Detect which cell encompasses the target text, then output its (X, Y) center coordinate. 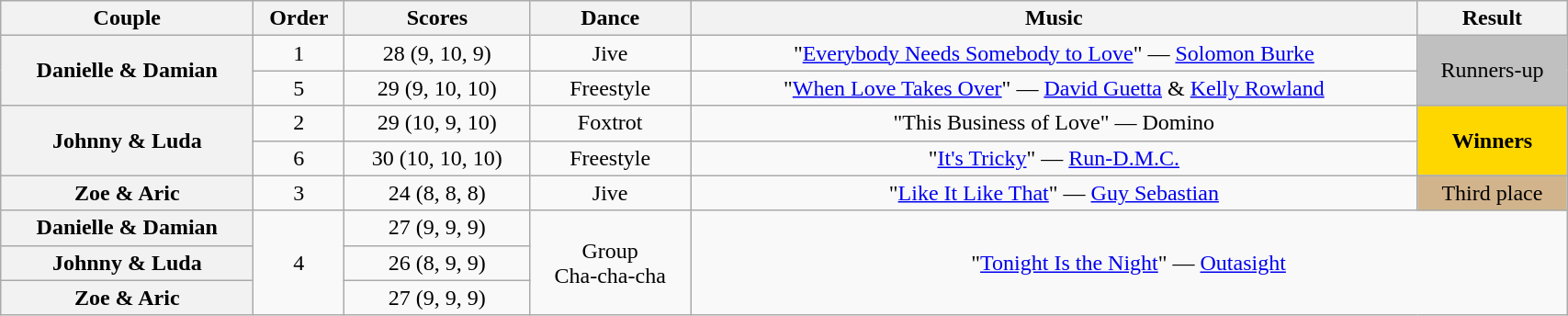
1 (299, 53)
GroupCha-cha-cha (610, 263)
"When Love Takes Over" — David Guetta & Kelly Rowland (1055, 88)
"This Business of Love" — Domino (1055, 123)
Dance (610, 18)
Music (1055, 18)
4 (299, 263)
29 (10, 9, 10) (437, 123)
28 (9, 10, 9) (437, 53)
5 (299, 88)
30 (10, 10, 10) (437, 158)
29 (9, 10, 10) (437, 88)
Foxtrot (610, 123)
Order (299, 18)
"Like It Like That" — Guy Sebastian (1055, 193)
Runners-up (1492, 71)
6 (299, 158)
"It's Tricky" — Run-D.M.C. (1055, 158)
Third place (1492, 193)
3 (299, 193)
"Everybody Needs Somebody to Love" — Solomon Burke (1055, 53)
Scores (437, 18)
Winners (1492, 141)
Result (1492, 18)
26 (8, 9, 9) (437, 263)
2 (299, 123)
"Tonight Is the Night" — Outasight (1129, 263)
24 (8, 8, 8) (437, 193)
Couple (127, 18)
